Detect which cell encompasses the target text, then output its [x, y] center coordinate. 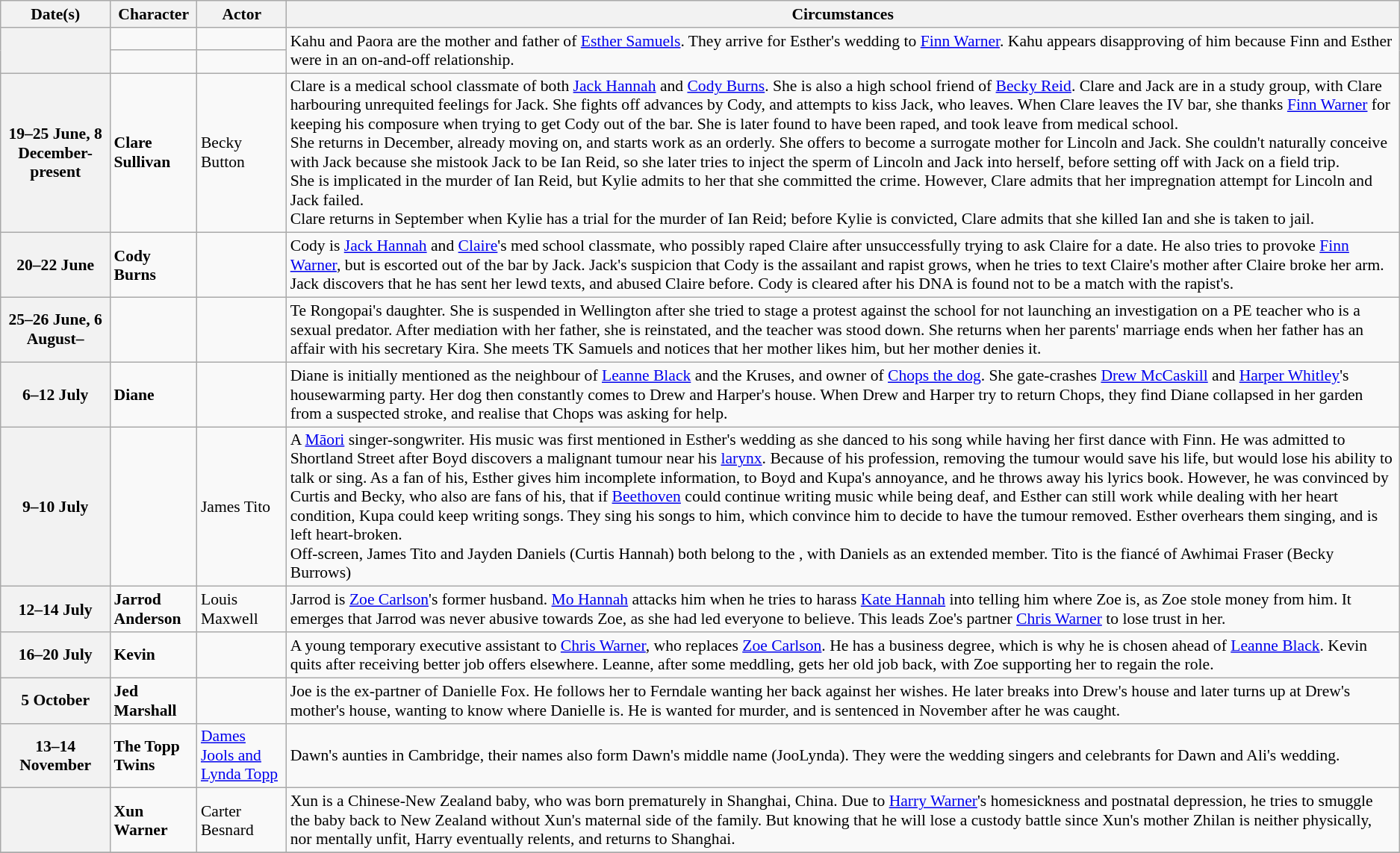
Jarrod Anderson [153, 609]
The Topp Twins [153, 755]
20–22 June [55, 266]
5 October [55, 700]
Jed Marshall [153, 700]
James Tito [242, 507]
Date(s) [55, 14]
Circumstances [843, 14]
Clare Sullivan [153, 153]
Diane [153, 394]
Becky Button [242, 153]
Actor [242, 14]
12–14 July [55, 609]
Carter Besnard [242, 821]
13–14 November [55, 755]
6–12 July [55, 394]
Character [153, 14]
25–26 June, 6 August– [55, 330]
Xun Warner [153, 821]
9–10 July [55, 507]
Louis Maxwell [242, 609]
19–25 June, 8 December-present [55, 153]
16–20 July [55, 655]
Cody Burns [153, 266]
Kevin [153, 655]
Dames Jools and Lynda Topp [242, 755]
